Determine the (X, Y) coordinate at the center of the cell enclosing the given text.  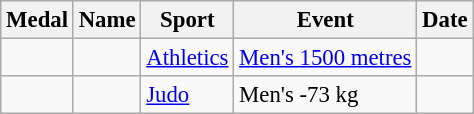
Name (107, 20)
Men's 1500 metres (326, 58)
Event (326, 20)
Judo (188, 95)
Sport (188, 20)
Medal (38, 20)
Men's -73 kg (326, 95)
Date (445, 20)
Athletics (188, 58)
